Determine the (X, Y) coordinate at the center of the cell enclosing the given text.  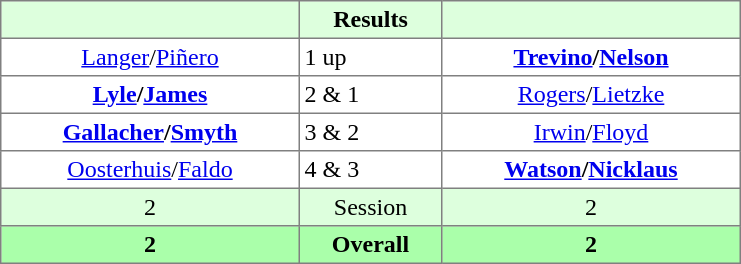
3 & 2 (370, 132)
Session (370, 207)
Oosterhuis/Faldo (150, 170)
Lyle/James (150, 95)
Langer/Piñero (150, 57)
1 up (370, 57)
Results (370, 20)
Rogers/Lietzke (591, 95)
Irwin/Floyd (591, 132)
Watson/Nicklaus (591, 170)
Overall (370, 245)
4 & 3 (370, 170)
Gallacher/Smyth (150, 132)
Trevino/Nelson (591, 57)
2 & 1 (370, 95)
